Detect which cell encompasses the target text, then output its (X, Y) center coordinate. 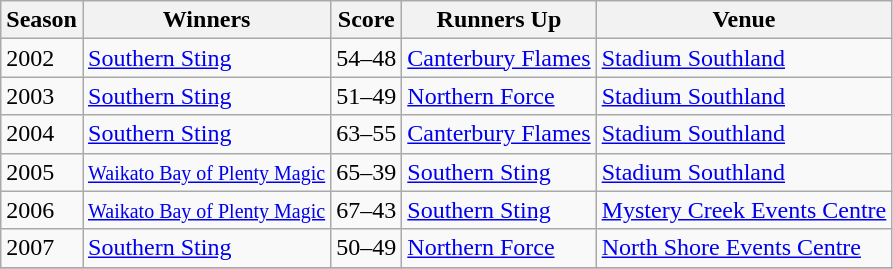
2005 (42, 172)
2002 (42, 58)
2003 (42, 96)
Score (366, 20)
Mystery Creek Events Centre (744, 210)
54–48 (366, 58)
2004 (42, 134)
67–43 (366, 210)
50–49 (366, 248)
63–55 (366, 134)
Season (42, 20)
2007 (42, 248)
North Shore Events Centre (744, 248)
51–49 (366, 96)
65–39 (366, 172)
Runners Up (499, 20)
Winners (206, 20)
Venue (744, 20)
2006 (42, 210)
